Pinpoint the cell where the given text exists, returning its [X, Y] midpoint coordinate. 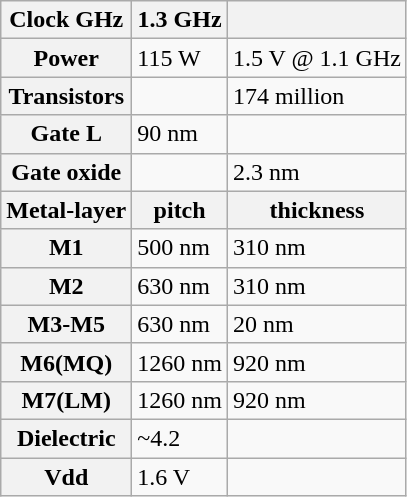
174 million [316, 96]
2.3 nm [316, 172]
thickness [316, 210]
Gate L [66, 134]
~4.2 [180, 438]
pitch [180, 210]
M3-M5 [66, 324]
Gate oxide [66, 172]
M7(LM) [66, 400]
90 nm [180, 134]
Clock GHz [66, 20]
Dielectric [66, 438]
Transistors [66, 96]
1.6 V [180, 477]
M1 [66, 248]
500 nm [180, 248]
20 nm [316, 324]
Vdd [66, 477]
1.5 V @ 1.1 GHz [316, 58]
M6(MQ) [66, 362]
Power [66, 58]
1.3 GHz [180, 20]
Metal-layer [66, 210]
115 W [180, 58]
M2 [66, 286]
